For the text-containing cell, return its midpoint in (X, Y) coordinate format. 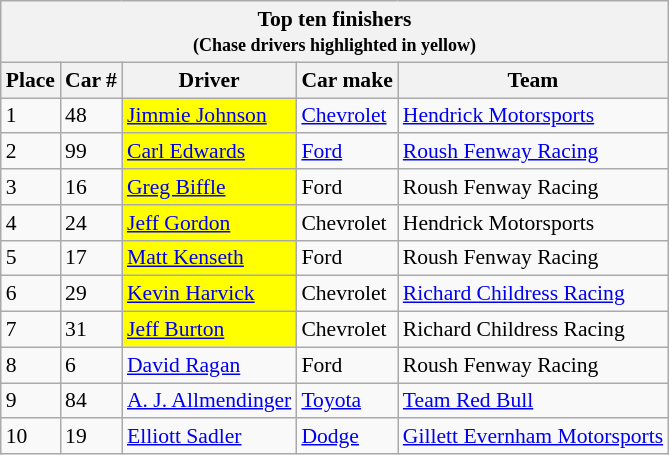
Team Red Bull (533, 401)
10 (30, 437)
Car make (346, 80)
Elliott Sadler (209, 437)
19 (91, 437)
Jimmie Johnson (209, 116)
7 (30, 330)
29 (91, 294)
Greg Biffle (209, 187)
Team (533, 80)
Car # (91, 80)
David Ragan (209, 365)
Carl Edwards (209, 152)
48 (91, 116)
Kevin Harvick (209, 294)
Matt Kenseth (209, 258)
17 (91, 258)
A. J. Allmendinger (209, 401)
Dodge (346, 437)
Place (30, 80)
Toyota (346, 401)
1 (30, 116)
5 (30, 258)
24 (91, 223)
Jeff Gordon (209, 223)
2 (30, 152)
8 (30, 365)
84 (91, 401)
16 (91, 187)
Driver (209, 80)
99 (91, 152)
Top ten finishers(Chase drivers highlighted in yellow) (334, 32)
Jeff Burton (209, 330)
3 (30, 187)
4 (30, 223)
31 (91, 330)
9 (30, 401)
Gillett Evernham Motorsports (533, 437)
